Find where the given text appears and provide that cell's center as (X, Y) coordinate. 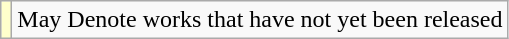
May Denote works that have not yet been released (260, 20)
